Return the [X, Y] coordinate for the center point of the cell that contains the specified text.  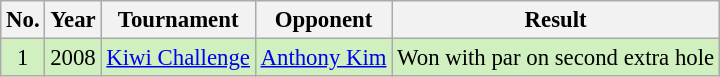
Tournament [178, 20]
Kiwi Challenge [178, 58]
2008 [73, 58]
1 [23, 58]
Won with par on second extra hole [556, 58]
No. [23, 20]
Anthony Kim [324, 58]
Year [73, 20]
Result [556, 20]
Opponent [324, 20]
